For the text-containing cell, return its midpoint in (X, Y) coordinate format. 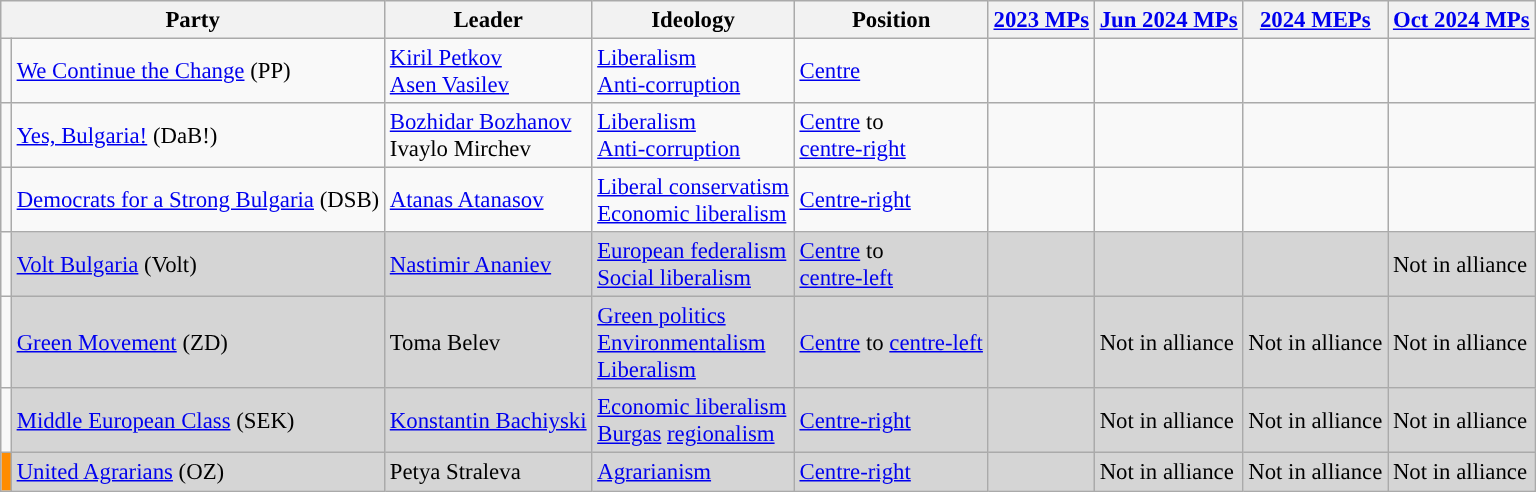
Bozhidar BozhanovIvaylo Mirchev (488, 136)
Centre tocentre-left (891, 264)
Konstantin Bachiyski (488, 420)
Atanas Atanasov (488, 200)
European federalismSocial liberalism (693, 264)
2024 MEPs (1316, 20)
Party (193, 20)
Agrarianism (693, 472)
Kiril PetkovAsen Vasilev (488, 72)
Toma Belev (488, 343)
Ideology (693, 20)
United Agrarians (OZ) (198, 472)
Yes, Bulgaria! (DaB!) (198, 136)
Jun 2024 MPs (1168, 20)
Centre to centre-left (891, 343)
Centre (891, 72)
Position (891, 20)
Green politicsEnvironmentalismLiberalism (693, 343)
Leader (488, 20)
2023 MPs (1041, 20)
Liberal conservatismEconomic liberalism (693, 200)
Green Movement (ZD) (198, 343)
Petya Straleva (488, 472)
Middle European Class (SEK) (198, 420)
Nastimir Ananiev (488, 264)
Centre tocentre-right (891, 136)
We Continue the Change (PP) (198, 72)
Volt Bulgaria (Volt) (198, 264)
Economic liberalismBurgas regionalism (693, 420)
Oct 2024 MPs (1462, 20)
Democrats for a Strong Bulgaria (DSB) (198, 200)
